For the text-containing cell, return its midpoint in [x, y] coordinate format. 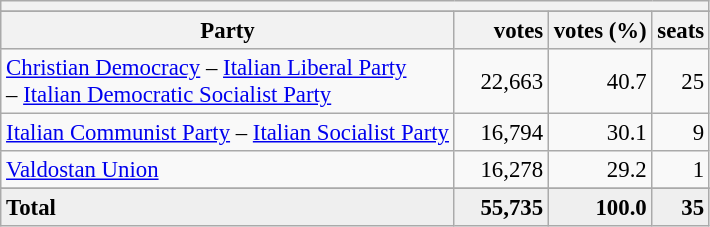
1 [680, 170]
55,735 [501, 208]
25 [680, 82]
Total [228, 208]
Italian Communist Party – Italian Socialist Party [228, 133]
9 [680, 133]
16,278 [501, 170]
100.0 [600, 208]
seats [680, 31]
Party [228, 31]
Valdostan Union [228, 170]
35 [680, 208]
29.2 [600, 170]
Christian Democracy – Italian Liberal Party– Italian Democratic Socialist Party [228, 82]
votes [501, 31]
40.7 [600, 82]
16,794 [501, 133]
30.1 [600, 133]
22,663 [501, 82]
votes (%) [600, 31]
